Search for the cell housing the specified text and yield its [x, y] center coordinate. 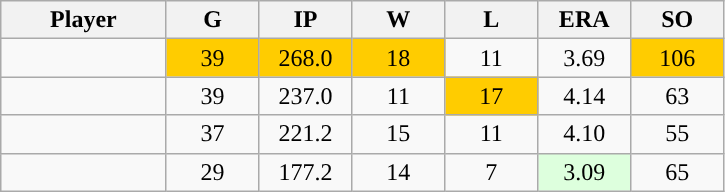
221.2 [306, 134]
7 [492, 172]
17 [492, 96]
237.0 [306, 96]
Player [84, 20]
14 [398, 172]
65 [678, 172]
4.10 [584, 134]
15 [398, 134]
W [398, 20]
3.09 [584, 172]
4.14 [584, 96]
IP [306, 20]
268.0 [306, 58]
18 [398, 58]
37 [212, 134]
55 [678, 134]
SO [678, 20]
L [492, 20]
29 [212, 172]
ERA [584, 20]
177.2 [306, 172]
63 [678, 96]
G [212, 20]
106 [678, 58]
3.69 [584, 58]
